Return the [x, y] coordinate for the center point of the cell that contains the specified text.  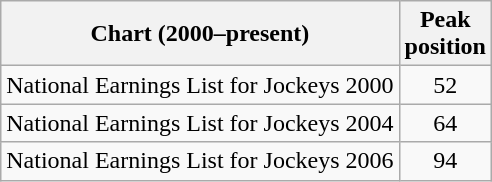
64 [445, 123]
National Earnings List for Jockeys 2000 [200, 85]
National Earnings List for Jockeys 2006 [200, 161]
National Earnings List for Jockeys 2004 [200, 123]
Chart (2000–present) [200, 34]
52 [445, 85]
Peakposition [445, 34]
94 [445, 161]
